Locate the cell with the specified text and output its (x, y) center coordinate. 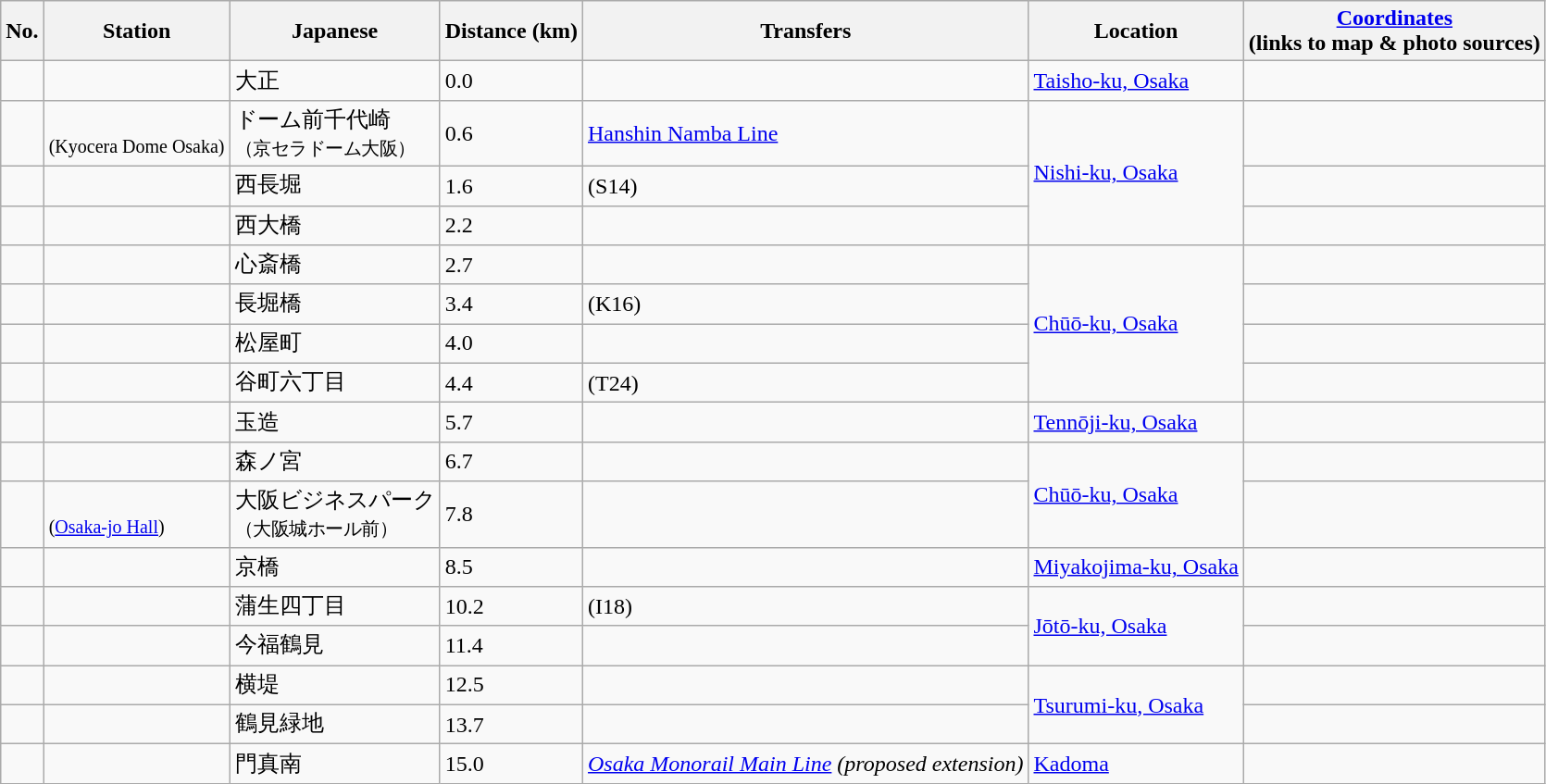
4.4 (511, 383)
西長堀 (335, 185)
鶴見緑地 (335, 724)
Hanshin Namba Line (805, 133)
大阪ビジネスパーク（大阪城ホール前） (335, 515)
門真南 (335, 765)
Japanese (335, 31)
2.7 (511, 265)
7.8 (511, 515)
Miyakojima-ku, Osaka (1136, 566)
3.4 (511, 304)
谷町六丁目 (335, 383)
(T24) (805, 383)
1.6 (511, 185)
Osaka Monorail Main Line (proposed extension) (805, 765)
0.0 (511, 81)
Tsurumi-ku, Osaka (1136, 705)
Transfers (805, 31)
蒲生四丁目 (335, 607)
Coordinates(links to map & photo sources) (1394, 31)
Nishi-ku, Osaka (1136, 172)
西大橋 (335, 226)
Distance (km) (511, 31)
Kadoma (1136, 765)
6.7 (511, 461)
No. (22, 31)
2.2 (511, 226)
11.4 (511, 646)
森ノ宮 (335, 461)
心斎橋 (335, 265)
ドーム前千代崎（京セラドーム大阪） (335, 133)
Taisho-ku, Osaka (1136, 81)
5.7 (511, 422)
10.2 (511, 607)
Location (1136, 31)
松屋町 (335, 344)
(K16) (805, 304)
15.0 (511, 765)
4.0 (511, 344)
(Kyocera Dome Osaka) (137, 133)
8.5 (511, 566)
大正 (335, 81)
Station (137, 31)
(I18) (805, 607)
京橋 (335, 566)
(Osaka-jo Hall) (137, 515)
13.7 (511, 724)
(S14) (805, 185)
長堀橋 (335, 304)
Tennōji-ku, Osaka (1136, 422)
玉造 (335, 422)
横堤 (335, 685)
Jōtō-ku, Osaka (1136, 626)
0.6 (511, 133)
12.5 (511, 685)
今福鶴見 (335, 646)
